For the text-containing cell, return its midpoint in [X, Y] coordinate format. 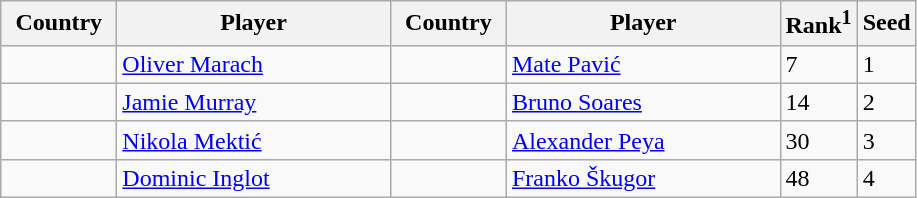
Jamie Murray [254, 102]
Mate Pavić [643, 64]
3 [886, 140]
Dominic Inglot [254, 178]
Rank1 [818, 24]
2 [886, 102]
Nikola Mektić [254, 140]
1 [886, 64]
7 [818, 64]
Franko Škugor [643, 178]
Oliver Marach [254, 64]
48 [818, 178]
4 [886, 178]
Bruno Soares [643, 102]
30 [818, 140]
Alexander Peya [643, 140]
Seed [886, 24]
14 [818, 102]
